Detect which cell encompasses the target text, then output its (x, y) center coordinate. 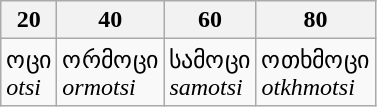
40 (110, 20)
ოციotsi (29, 72)
სამოციsamotsi (210, 72)
60 (210, 20)
80 (316, 20)
ორმოციormotsi (110, 72)
20 (29, 20)
ოთხმოციotkhmotsi (316, 72)
